Locate the cell with the specified text and output its (X, Y) center coordinate. 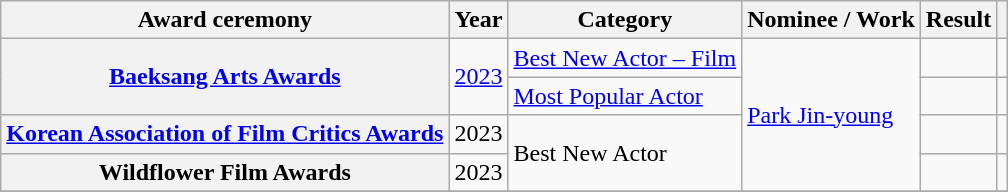
Nominee / Work (832, 20)
Park Jin-young (832, 115)
Most Popular Actor (625, 96)
Baeksang Arts Awards (225, 77)
Korean Association of Film Critics Awards (225, 134)
Category (625, 20)
Year (478, 20)
Best New Actor – Film (625, 58)
Best New Actor (625, 153)
Wildflower Film Awards (225, 172)
Result (958, 20)
Award ceremony (225, 20)
